Output the (X, Y) coordinate of the center of the cell containing the given text.  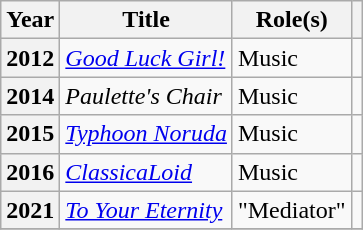
2014 (30, 96)
Good Luck Girl! (146, 58)
"Mediator" (292, 210)
ClassicaLoid (146, 172)
2012 (30, 58)
Year (30, 20)
2015 (30, 134)
2021 (30, 210)
To Your Eternity (146, 210)
Title (146, 20)
Typhoon Noruda (146, 134)
Role(s) (292, 20)
Paulette's Chair (146, 96)
2016 (30, 172)
